Return (x, y) of the center of cell containing provided text 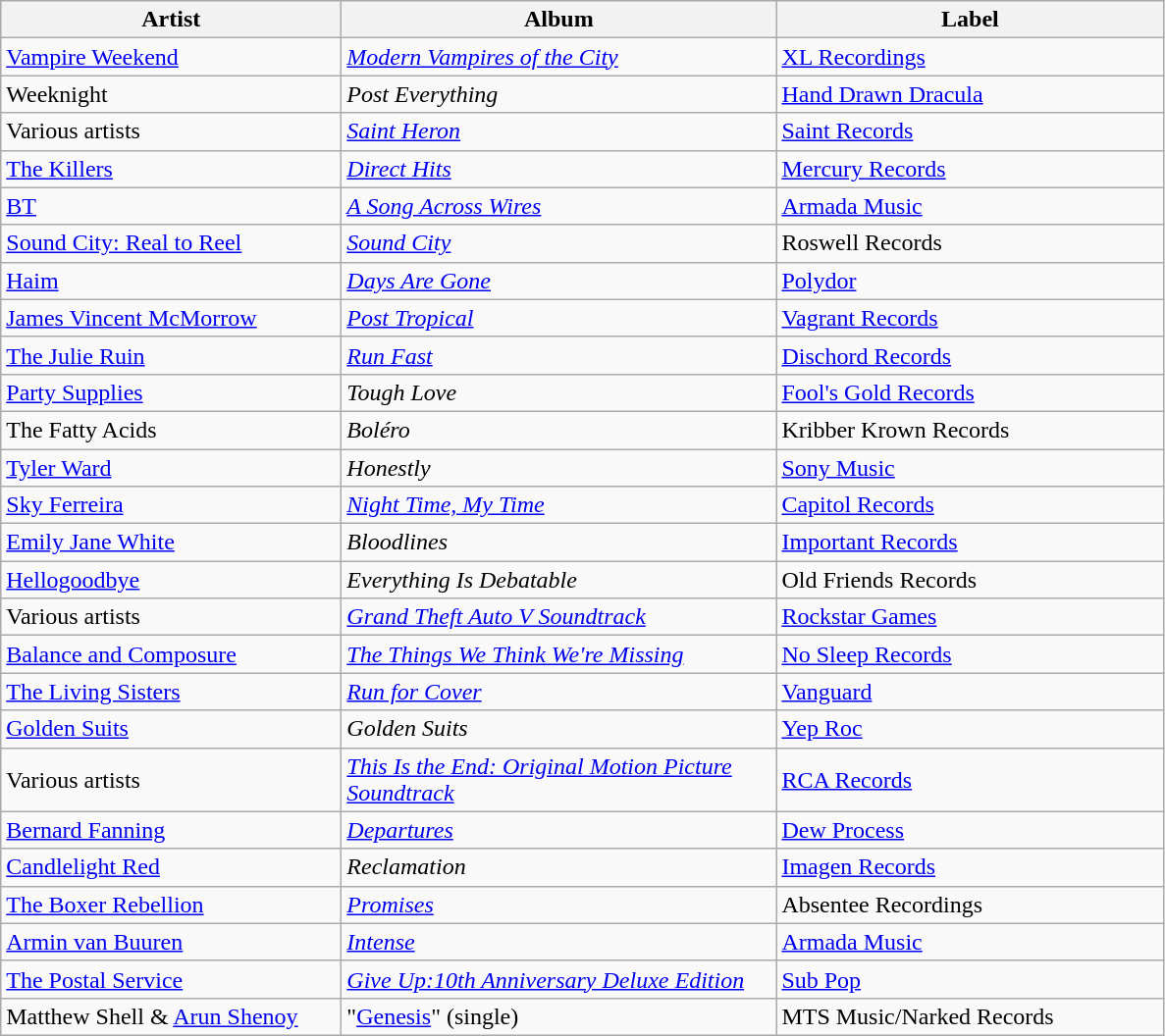
Sub Pop (970, 979)
Mercury Records (970, 169)
Rockstar Games (970, 617)
MTS Music/Narked Records (970, 1016)
XL Recordings (970, 57)
Saint Records (970, 131)
Roswell Records (970, 243)
The Killers (171, 169)
Absentee Recordings (970, 905)
Party Supplies (171, 392)
Days Are Gone (559, 281)
Intense (559, 942)
Post Everything (559, 94)
Sony Music (970, 468)
Vanguard (970, 692)
The Fatty Acids (171, 430)
Bloodlines (559, 543)
The Boxer Rebellion (171, 905)
Yep Roc (970, 729)
Boléro (559, 430)
Departures (559, 830)
Vampire Weekend (171, 57)
Dew Process (970, 830)
The Postal Service (171, 979)
Album (559, 20)
Everything Is Debatable (559, 580)
Polydor (970, 281)
Modern Vampires of the City (559, 57)
Bernard Fanning (171, 830)
Night Time, My Time (559, 505)
Saint Heron (559, 131)
Tough Love (559, 392)
Reclamation (559, 867)
Capitol Records (970, 505)
James Vincent McMorrow (171, 318)
Artist (171, 20)
No Sleep Records (970, 654)
Candlelight Red (171, 867)
Label (970, 20)
The Living Sisters (171, 692)
Promises (559, 905)
The Julie Ruin (171, 355)
The Things We Think We're Missing (559, 654)
Haim (171, 281)
"Genesis" (single) (559, 1016)
Imagen Records (970, 867)
Sky Ferreira (171, 505)
Run Fast (559, 355)
Hellogoodbye (171, 580)
Fool's Gold Records (970, 392)
Emily Jane White (171, 543)
BT (171, 206)
A Song Across Wires (559, 206)
Weeknight (171, 94)
Run for Cover (559, 692)
Post Tropical (559, 318)
Sound City (559, 243)
Tyler Ward (171, 468)
Honestly (559, 468)
Dischord Records (970, 355)
Vagrant Records (970, 318)
Hand Drawn Dracula (970, 94)
Old Friends Records (970, 580)
Give Up:10th Anniversary Deluxe Edition (559, 979)
Matthew Shell & Arun Shenoy (171, 1016)
RCA Records (970, 779)
Sound City: Real to Reel (171, 243)
Important Records (970, 543)
Kribber Krown Records (970, 430)
This Is the End: Original Motion Picture Soundtrack (559, 779)
Armin van Buuren (171, 942)
Direct Hits (559, 169)
Balance and Composure (171, 654)
Grand Theft Auto V Soundtrack (559, 617)
